Identify which cell holds the provided text, then report its (x, y) central coordinate. 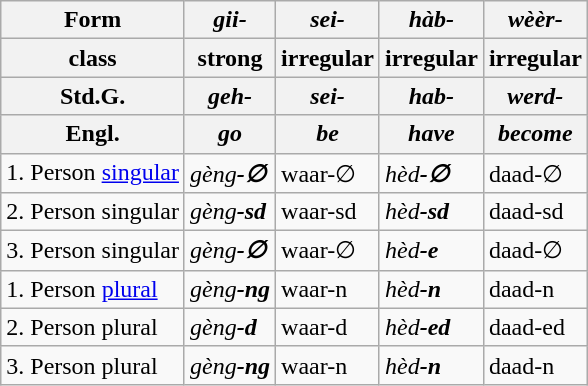
hèd-ed (431, 327)
hèd-∅ (431, 173)
Std.G. (93, 96)
hàb- (431, 20)
2. Person plural (93, 327)
hèd-sd (431, 212)
hab- (431, 96)
class (93, 58)
1. Person plural (93, 289)
werd- (535, 96)
3. Person plural (93, 365)
hèd-e (431, 251)
waar-sd (328, 212)
daad-ed (535, 327)
go (230, 134)
3. Person singular (93, 251)
wèèr- (535, 20)
be (328, 134)
Engl. (93, 134)
1. Person singular (93, 173)
daad-sd (535, 212)
Form (93, 20)
strong (230, 58)
waar-d (328, 327)
become (535, 134)
2. Person singular (93, 212)
geh- (230, 96)
have (431, 134)
gèng-d (230, 327)
gèng-sd (230, 212)
gii- (230, 20)
